For the text-containing cell, return its midpoint in [x, y] coordinate format. 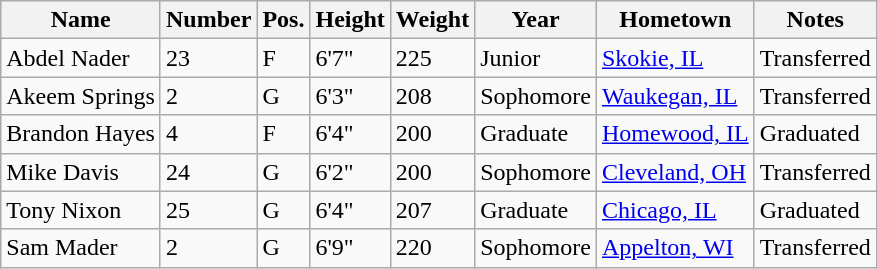
208 [432, 96]
Hometown [675, 20]
Weight [432, 20]
Brandon Hayes [81, 134]
Sam Mader [81, 248]
Cleveland, OH [675, 172]
Year [536, 20]
24 [208, 172]
Akeem Springs [81, 96]
Number [208, 20]
Abdel Nader [81, 58]
Waukegan, IL [675, 96]
6'7" [350, 58]
4 [208, 134]
Pos. [284, 20]
207 [432, 210]
Notes [815, 20]
Skokie, IL [675, 58]
Junior [536, 58]
6'2" [350, 172]
25 [208, 210]
225 [432, 58]
Appelton, WI [675, 248]
Homewood, IL [675, 134]
Height [350, 20]
6'3" [350, 96]
Chicago, IL [675, 210]
Tony Nixon [81, 210]
Mike Davis [81, 172]
6'9" [350, 248]
Name [81, 20]
23 [208, 58]
220 [432, 248]
